Return [X, Y] of the center of cell containing provided text 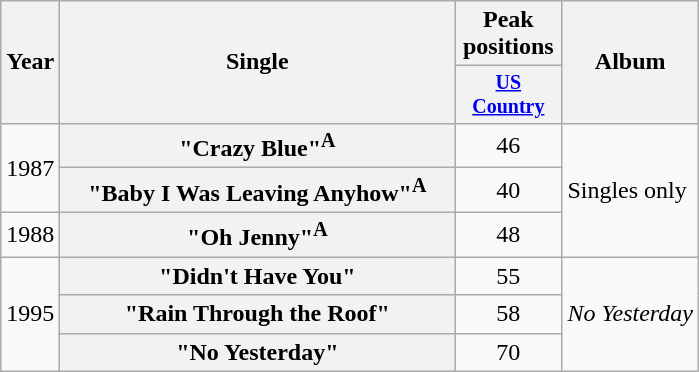
1988 [30, 234]
Album [630, 62]
Year [30, 62]
"Rain Through the Roof" [258, 314]
70 [508, 352]
Peak positions [508, 34]
"Crazy Blue"A [258, 146]
US Country [508, 94]
1987 [30, 168]
1995 [30, 314]
46 [508, 146]
"Baby I Was Leaving Anyhow"A [258, 190]
No Yesterday [630, 314]
40 [508, 190]
Single [258, 62]
58 [508, 314]
55 [508, 276]
48 [508, 234]
"Didn't Have You" [258, 276]
"No Yesterday" [258, 352]
"Oh Jenny"A [258, 234]
Singles only [630, 190]
